Search for the cell housing the specified text and yield its [x, y] center coordinate. 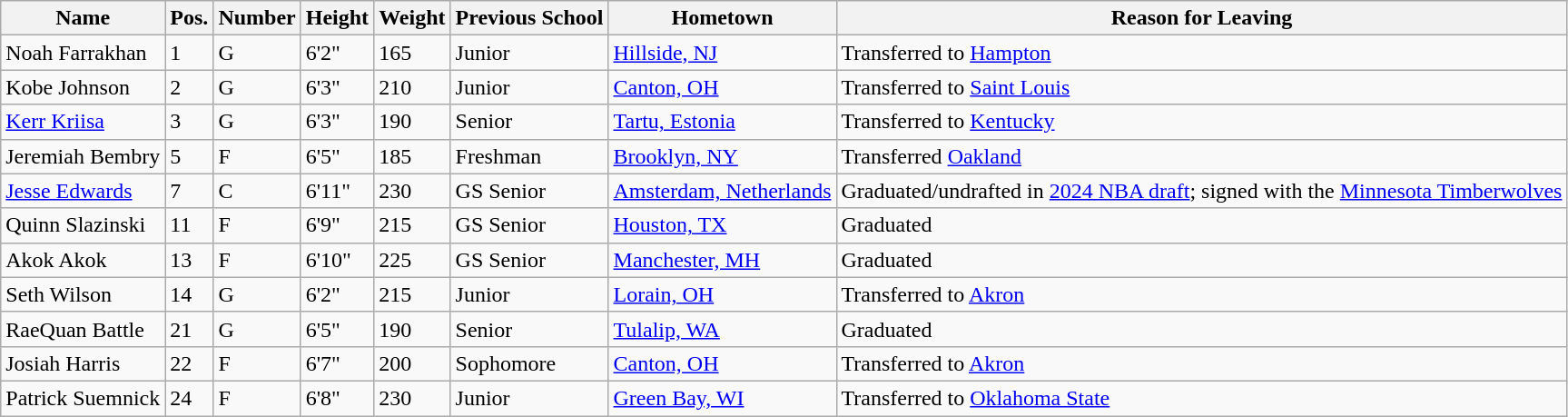
Transferred to Saint Louis [1202, 87]
14 [189, 294]
Weight [412, 18]
Reason for Leaving [1202, 18]
165 [412, 53]
Tartu, Estonia [723, 122]
Transferred to Oklahoma State [1202, 398]
225 [412, 260]
13 [189, 260]
3 [189, 122]
Brooklyn, NY [723, 156]
Pos. [189, 18]
Jeremiah Bembry [84, 156]
Previous School [529, 18]
Akok Akok [84, 260]
200 [412, 363]
Josiah Harris [84, 363]
Amsterdam, Netherlands [723, 191]
5 [189, 156]
Number [257, 18]
Jesse Edwards [84, 191]
Graduated/undrafted in 2024 NBA draft; signed with the Minnesota Timberwolves [1202, 191]
6'11" [337, 191]
6'7" [337, 363]
Transferred Oakland [1202, 156]
Houston, TX [723, 225]
Height [337, 18]
RaeQuan Battle [84, 329]
185 [412, 156]
Sophomore [529, 363]
Tulalip, WA [723, 329]
6'8" [337, 398]
22 [189, 363]
1 [189, 53]
Freshman [529, 156]
24 [189, 398]
11 [189, 225]
Lorain, OH [723, 294]
6'9" [337, 225]
21 [189, 329]
6'10" [337, 260]
210 [412, 87]
Seth Wilson [84, 294]
7 [189, 191]
Kerr Kriisa [84, 122]
Kobe Johnson [84, 87]
Hillside, NJ [723, 53]
Quinn Slazinski [84, 225]
Green Bay, WI [723, 398]
Transferred to Hampton [1202, 53]
Patrick Suemnick [84, 398]
Transferred to Kentucky [1202, 122]
2 [189, 87]
Manchester, MH [723, 260]
Name [84, 18]
Noah Farrakhan [84, 53]
C [257, 191]
Hometown [723, 18]
